Capture the cell that displays the provided text and extract its (x, y) central coordinate. 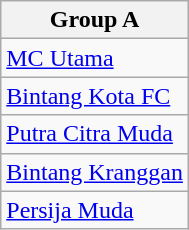
MC Utama (95, 58)
Putra Citra Muda (95, 134)
Group A (95, 20)
Bintang Kota FC (95, 96)
Persija Muda (95, 210)
Bintang Kranggan (95, 172)
